Identify which cell holds the provided text, then report its [x, y] central coordinate. 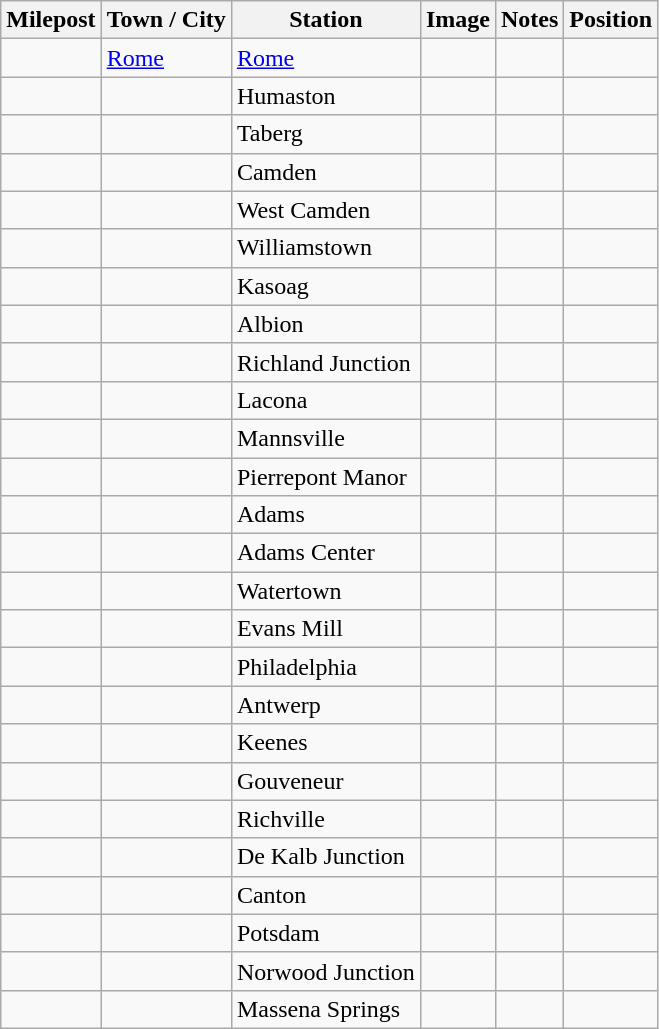
Station [326, 20]
Watertown [326, 591]
Canton [326, 895]
Potsdam [326, 933]
Lacona [326, 400]
Kasoag [326, 286]
Town / City [166, 20]
Williamstown [326, 248]
Image [458, 20]
Pierrepont Manor [326, 477]
Adams Center [326, 553]
Mannsville [326, 438]
Humaston [326, 96]
Gouveneur [326, 781]
Antwerp [326, 705]
West Camden [326, 210]
De Kalb Junction [326, 857]
Keenes [326, 743]
Milepost [51, 20]
Taberg [326, 134]
Camden [326, 172]
Richville [326, 819]
Notes [529, 20]
Adams [326, 515]
Norwood Junction [326, 971]
Albion [326, 324]
Richland Junction [326, 362]
Philadelphia [326, 667]
Massena Springs [326, 1009]
Evans Mill [326, 629]
Position [611, 20]
